Output the (X, Y) coordinate of the center of the cell containing the given text.  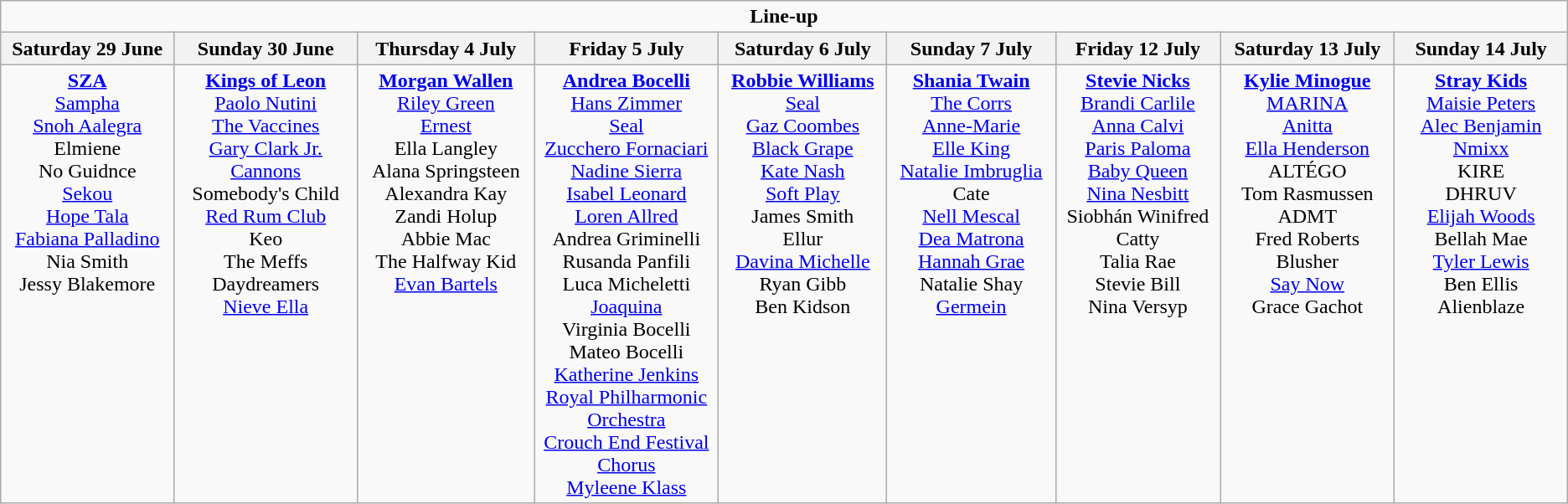
SZASamphaSnoh AalegraElmieneNo GuidnceSekouHope TalaFabiana PalladinoNia SmithJessy Blakemore (87, 284)
Morgan WallenRiley GreenErnestElla LangleyAlana SpringsteenAlexandra KayZandi HolupAbbie MacThe Halfway KidEvan Bartels (446, 284)
Line-up (784, 17)
Friday 12 July (1137, 49)
Shania TwainThe CorrsAnne-MarieElle KingNatalie ImbrugliaCateNell MescalDea MatronaHannah GraeNatalie ShayGermein (972, 284)
Saturday 13 July (1308, 49)
Stray KidsMaisie PetersAlec BenjaminNmixxKIREDHRUVElijah WoodsBellah MaeTyler LewisBen EllisAlienblaze (1481, 284)
Saturday 29 June (87, 49)
Sunday 7 July (972, 49)
Kings of LeonPaolo NutiniThe VaccinesGary Clark Jr.CannonsSomebody's ChildRed Rum ClubKeoThe MeffsDaydreamersNieve Ella (266, 284)
Saturday 6 July (802, 49)
Sunday 14 July (1481, 49)
Kylie MinogueMARINAAnittaElla HendersonALTÉGOTom RasmussenADMTFred RobertsBlusherSay NowGrace Gachot (1308, 284)
Thursday 4 July (446, 49)
Sunday 30 June (266, 49)
Robbie WilliamsSealGaz CoombesBlack GrapeKate NashSoft PlayJames SmithEllurDavina MichelleRyan GibbBen Kidson (802, 284)
Friday 5 July (627, 49)
Stevie NicksBrandi CarlileAnna CalviParis PalomaBaby QueenNina NesbittSiobhán WinifredCattyTalia RaeStevie BillNina Versyp (1137, 284)
